Capture the cell that displays the provided text and extract its (x, y) central coordinate. 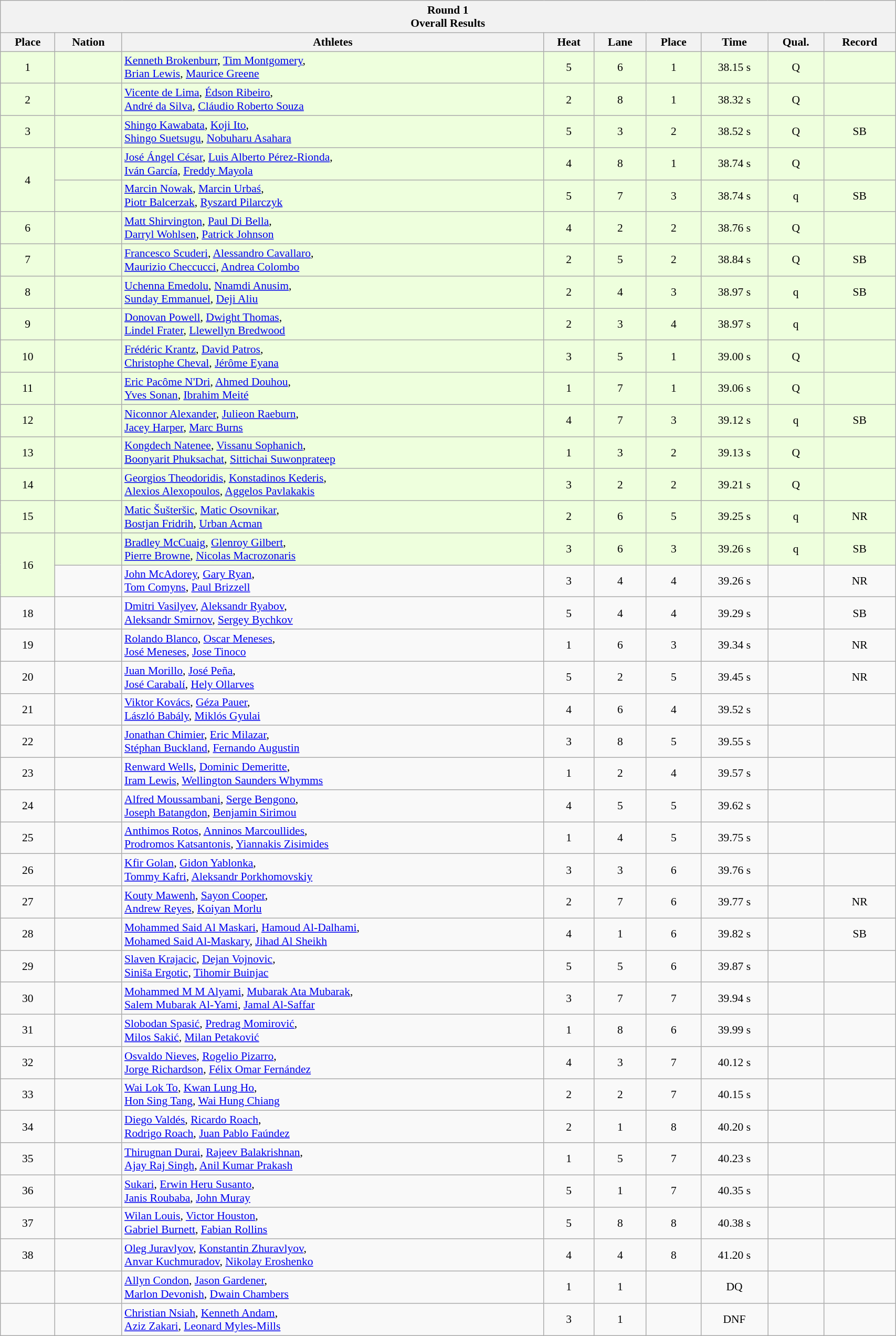
30 (28, 999)
40.20 s (734, 1127)
40.15 s (734, 1094)
40.23 s (734, 1158)
38.32 s (734, 100)
José Ángel César, Luis Alberto Pérez-Rionda, Iván García, Freddy Mayola (333, 164)
Viktor Kovács, Géza Pauer, László Babály, Miklós Gyulai (333, 709)
Rolando Blanco, Oscar Meneses, José Meneses, Jose Tinoco (333, 645)
18 (28, 613)
11 (28, 389)
21 (28, 709)
39.45 s (734, 677)
Vicente de Lima, Édson Ribeiro, André da Silva, Cláudio Roberto Souza (333, 100)
39.77 s (734, 902)
39.76 s (734, 870)
John McAdorey, Gary Ryan, Tom Comyns, Paul Brizzell (333, 581)
10 (28, 356)
19 (28, 645)
Juan Morillo, José Peña, José Carabalí, Hely Ollarves (333, 677)
39.34 s (734, 645)
27 (28, 902)
22 (28, 742)
29 (28, 966)
Anthimos Rotos, Anninos Marcoullides, Prodromos Katsantonis, Yiannakis Zisimides (333, 838)
Slobodan Spasić, Predrag Momirović, Milos Sakić, Milan Petaković (333, 1030)
Marcin Nowak, Marcin Urbaś, Piotr Balcerzak, Ryszard Pilarczyk (333, 195)
38.15 s (734, 67)
DQ (734, 1288)
39.75 s (734, 838)
DNF (734, 1319)
Qual. (796, 42)
28 (28, 934)
Sukari, Erwin Heru Susanto, Janis Roubaba, John Muray (333, 1191)
Eric Pacôme N'Dri, Ahmed Douhou, Yves Sonan, Ibrahim Meité (333, 389)
39.57 s (734, 774)
Record (860, 42)
39.06 s (734, 389)
24 (28, 806)
39.13 s (734, 453)
Donovan Powell, Dwight Thomas, Lindel Frater, Llewellyn Bredwood (333, 325)
38.52 s (734, 131)
39.21 s (734, 485)
Christian Nsiah, Kenneth Andam, Aziz Zakari, Leonard Myles-Mills (333, 1319)
38.84 s (734, 260)
Bradley McCuaig, Glenroy Gilbert, Pierre Browne, Nicolas Macrozonaris (333, 549)
Renward Wells, Dominic Demeritte, Iram Lewis, Wellington Saunders Whymms (333, 774)
39.99 s (734, 1030)
26 (28, 870)
39.12 s (734, 420)
33 (28, 1094)
9 (28, 325)
15 (28, 517)
39.55 s (734, 742)
Time (734, 42)
Osvaldo Nieves, Rogelio Pizarro, Jorge Richardson, Félix Omar Fernández (333, 1063)
39.82 s (734, 934)
Frédéric Krantz, David Patros, Christophe Cheval, Jérôme Eyana (333, 356)
Slaven Krajacic, Dejan Vojnovic, Siniša Ergotic, Tihomir Buinjac (333, 966)
39.62 s (734, 806)
Uchenna Emedolu, Nnamdi Anusim, Sunday Emmanuel, Deji Aliu (333, 292)
39.25 s (734, 517)
Matt Shirvington, Paul Di Bella, Darryl Wohlsen, Patrick Johnson (333, 228)
Kouty Mawenh, Sayon Cooper, Andrew Reyes, Koiyan Morlu (333, 902)
Mohammed Said Al Maskari, Hamoud Al-Dalhami, Mohamed Said Al-Maskary, Jihad Al Sheikh (333, 934)
14 (28, 485)
35 (28, 1158)
36 (28, 1191)
Athletes (333, 42)
Wai Lok To, Kwan Lung Ho, Hon Sing Tang, Wai Hung Chiang (333, 1094)
Georgios Theodoridis, Konstadinos Kederis, Alexios Alexopoulos, Aggelos Pavlakakis (333, 485)
Allyn Condon, Jason Gardener, Marlon Devonish, Dwain Chambers (333, 1288)
37 (28, 1223)
23 (28, 774)
Kenneth Brokenburr, Tim Montgomery, Brian Lewis, Maurice Greene (333, 67)
20 (28, 677)
Oleg Juravlyov, Konstantin Zhuravlyov, Anvar Kuchmuradov, Nikolay Eroshenko (333, 1255)
39.00 s (734, 356)
Wilan Louis, Victor Houston, Gabriel Burnett, Fabian Rollins (333, 1223)
Heat (569, 42)
Shingo Kawabata, Koji Ito, Shingo Suetsugu, Nobuharu Asahara (333, 131)
39.52 s (734, 709)
Diego Valdés, Ricardo Roach, Rodrigo Roach, Juan Pablo Faúndez (333, 1127)
13 (28, 453)
Francesco Scuderi, Alessandro Cavallaro, Maurizio Checcucci, Andrea Colombo (333, 260)
39.87 s (734, 966)
Kfir Golan, Gidon Yablonka, Tommy Kafri, Aleksandr Porkhomovskiy (333, 870)
31 (28, 1030)
Thirugnan Durai, Rajeev Balakrishnan, Ajay Raj Singh, Anil Kumar Prakash (333, 1158)
Alfred Moussambani, Serge Bengono, Joseph Batangdon, Benjamin Sirimou (333, 806)
Niconnor Alexander, Julieon Raeburn, Jacey Harper, Marc Burns (333, 420)
Lane (620, 42)
Nation (88, 42)
Mohammed M M Alyami, Mubarak Ata Mubarak, Salem Mubarak Al-Yami, Jamal Al-Saffar (333, 999)
40.35 s (734, 1191)
Jonathan Chimier, Eric Milazar, Stéphan Buckland, Fernando Augustin (333, 742)
34 (28, 1127)
40.12 s (734, 1063)
40.38 s (734, 1223)
38.76 s (734, 228)
12 (28, 420)
25 (28, 838)
41.20 s (734, 1255)
Kongdech Natenee, Vissanu Sophanich, Boonyarit Phuksachat, Sittichai Suwonprateep (333, 453)
Dmitri Vasilyev, Aleksandr Ryabov, Aleksandr Smirnov, Sergey Bychkov (333, 613)
Matic Šušteršic, Matic Osovnikar, Bostjan Fridrih, Urban Acman (333, 517)
39.94 s (734, 999)
32 (28, 1063)
16 (28, 565)
39.29 s (734, 613)
Round 1 Overall Results (448, 17)
38 (28, 1255)
